Detect which cell encompasses the target text, then output its [X, Y] center coordinate. 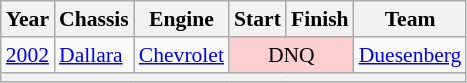
Finish [320, 19]
Chevrolet [182, 55]
Team [410, 19]
Start [258, 19]
Chassis [94, 19]
Year [28, 19]
Dallara [94, 55]
Engine [182, 19]
2002 [28, 55]
DNQ [292, 55]
Duesenberg [410, 55]
